Search for the cell housing the specified text and yield its (x, y) center coordinate. 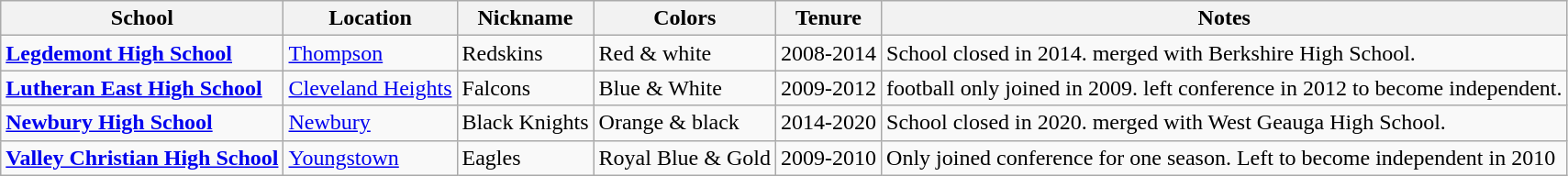
Cleveland Heights (371, 88)
Notes (1225, 18)
2009-2012 (828, 88)
Orange & black (684, 123)
Valley Christian High School (142, 158)
Tenure (828, 18)
Only joined conference for one season. Left to become independent in 2010 (1225, 158)
School closed in 2014. merged with Berkshire High School. (1225, 53)
Blue & White (684, 88)
2009-2010 (828, 158)
Thompson (371, 53)
Newbury (371, 123)
Colors (684, 18)
Eagles (525, 158)
Location (371, 18)
Royal Blue & Gold (684, 158)
School closed in 2020. merged with West Geauga High School. (1225, 123)
football only joined in 2009. left conference in 2012 to become independent. (1225, 88)
Newbury High School (142, 123)
Lutheran East High School (142, 88)
Legdemont High School (142, 53)
2008-2014 (828, 53)
Red & white (684, 53)
Black Knights (525, 123)
2014-2020 (828, 123)
Falcons (525, 88)
School (142, 18)
Nickname (525, 18)
Youngstown (371, 158)
Redskins (525, 53)
